Search for the cell housing the specified text and yield its (x, y) center coordinate. 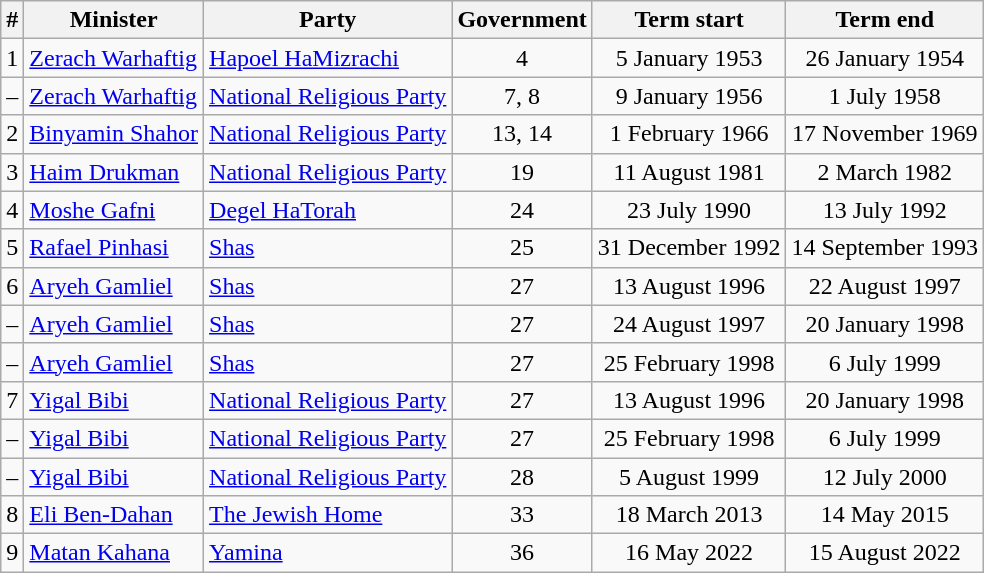
25 (522, 248)
22 August 1997 (885, 286)
Matan Kahana (114, 553)
13 July 1992 (885, 210)
6 (12, 286)
24 August 1997 (689, 324)
Party (328, 20)
28 (522, 477)
Degel HaTorah (328, 210)
1 July 1958 (885, 96)
19 (522, 172)
5 August 1999 (689, 477)
5 (12, 248)
11 August 1981 (689, 172)
Haim Drukman (114, 172)
Binyamin Shahor (114, 134)
17 November 1969 (885, 134)
Rafael Pinhasi (114, 248)
1 (12, 58)
7 (12, 400)
Eli Ben-Dahan (114, 515)
The Jewish Home (328, 515)
36 (522, 553)
Government (522, 20)
8 (12, 515)
Term end (885, 20)
5 January 1953 (689, 58)
Moshe Gafni (114, 210)
31 December 1992 (689, 248)
18 March 2013 (689, 515)
Yamina (328, 553)
9 (12, 553)
23 July 1990 (689, 210)
24 (522, 210)
Minister (114, 20)
13, 14 (522, 134)
12 July 2000 (885, 477)
9 January 1956 (689, 96)
1 February 1966 (689, 134)
# (12, 20)
14 September 1993 (885, 248)
16 May 2022 (689, 553)
Term start (689, 20)
26 January 1954 (885, 58)
Hapoel HaMizrachi (328, 58)
33 (522, 515)
14 May 2015 (885, 515)
7, 8 (522, 96)
2 (12, 134)
15 August 2022 (885, 553)
3 (12, 172)
2 March 1982 (885, 172)
